Return the [x, y] coordinate for the center point of the cell that contains the specified text.  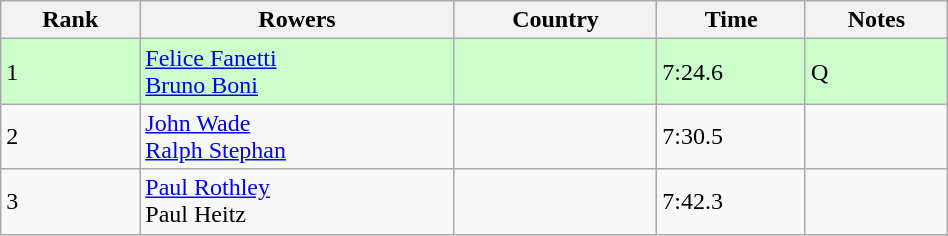
2 [70, 136]
7:42.3 [732, 202]
Q [876, 72]
John WadeRalph Stephan [297, 136]
7:30.5 [732, 136]
Rank [70, 20]
1 [70, 72]
3 [70, 202]
Notes [876, 20]
7:24.6 [732, 72]
Felice FanettiBruno Boni [297, 72]
Paul RothleyPaul Heitz [297, 202]
Rowers [297, 20]
Country [556, 20]
Time [732, 20]
